Extract the [x, y] coordinate from the center of the cell holding the provided text.  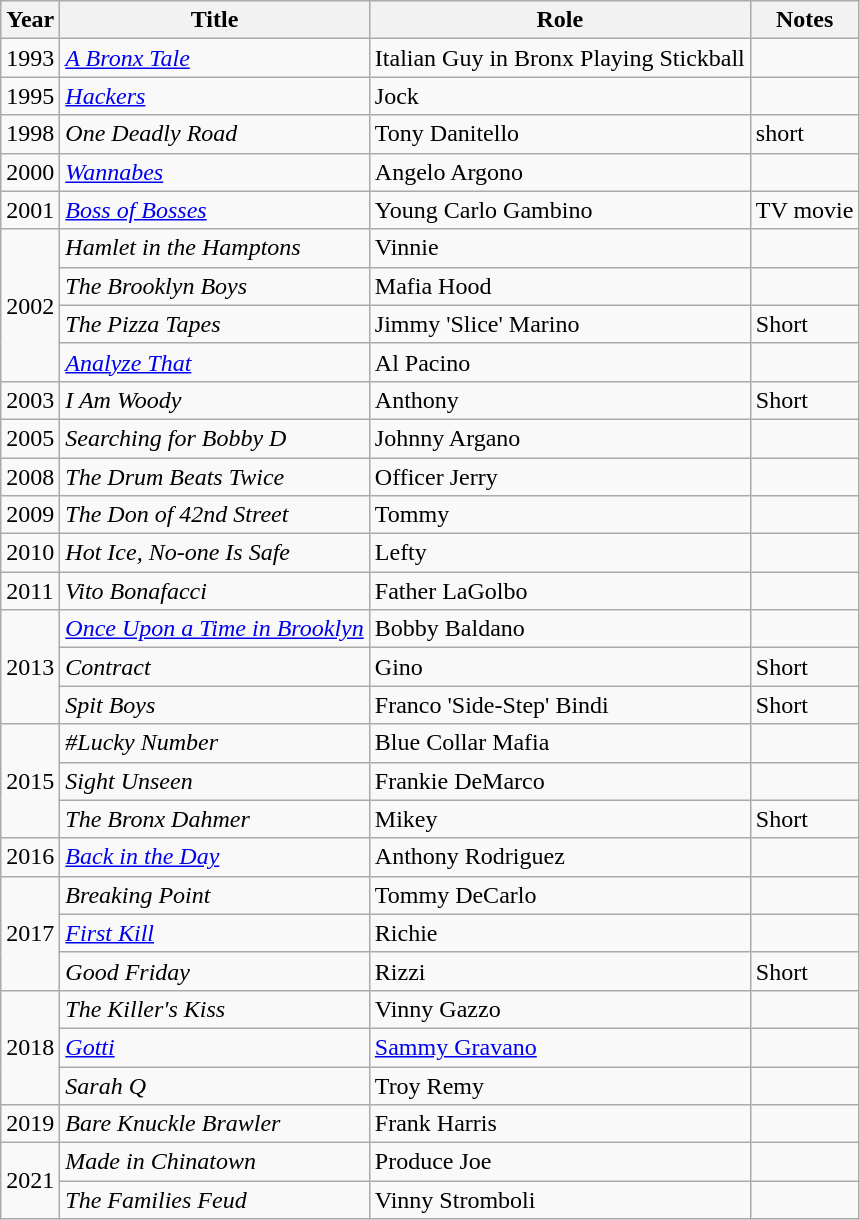
Searching for Bobby D [214, 438]
Vinny Stromboli [560, 1200]
Frank Harris [560, 1124]
The Don of 42nd Street [214, 515]
Made in Chinatown [214, 1162]
Analyze That [214, 362]
2011 [30, 591]
2021 [30, 1181]
Contract [214, 667]
Johnny Argano [560, 438]
2018 [30, 1047]
Al Pacino [560, 362]
Lefty [560, 553]
Father LaGolbo [560, 591]
The Killer's Kiss [214, 1009]
2002 [30, 305]
TV movie [804, 210]
#Lucky Number [214, 743]
Franco 'Side-Step' Bindi [560, 705]
Good Friday [214, 971]
2009 [30, 515]
Italian Guy in Bronx Playing Stickball [560, 58]
Back in the Day [214, 857]
Year [30, 20]
Vinnie [560, 248]
One Deadly Road [214, 134]
Notes [804, 20]
1998 [30, 134]
2005 [30, 438]
Role [560, 20]
1993 [30, 58]
Mikey [560, 819]
Blue Collar Mafia [560, 743]
Wannabes [214, 172]
The Pizza Tapes [214, 324]
Richie [560, 933]
2016 [30, 857]
Produce Joe [560, 1162]
Frankie DeMarco [560, 781]
2015 [30, 781]
Bobby Baldano [560, 629]
Rizzi [560, 971]
Hot Ice, No-one Is Safe [214, 553]
The Families Feud [214, 1200]
Sight Unseen [214, 781]
Tommy DeCarlo [560, 895]
Vinny Gazzo [560, 1009]
2003 [30, 400]
1995 [30, 96]
Anthony [560, 400]
Spit Boys [214, 705]
2010 [30, 553]
Officer Jerry [560, 477]
short [804, 134]
Jimmy 'Slice' Marino [560, 324]
2000 [30, 172]
Once Upon a Time in Brooklyn [214, 629]
2019 [30, 1124]
2001 [30, 210]
Jock [560, 96]
Sarah Q [214, 1085]
Bare Knuckle Brawler [214, 1124]
Tony Danitello [560, 134]
Hamlet in the Hamptons [214, 248]
2008 [30, 477]
The Brooklyn Boys [214, 286]
I Am Woody [214, 400]
Vito Bonafacci [214, 591]
The Drum Beats Twice [214, 477]
Gotti [214, 1047]
Young Carlo Gambino [560, 210]
Angelo Argono [560, 172]
Breaking Point [214, 895]
2017 [30, 933]
Sammy Gravano [560, 1047]
Boss of Bosses [214, 210]
Anthony Rodriguez [560, 857]
Troy Remy [560, 1085]
Hackers [214, 96]
Gino [560, 667]
2013 [30, 667]
Tommy [560, 515]
Mafia Hood [560, 286]
A Bronx Tale [214, 58]
The Bronx Dahmer [214, 819]
First Kill [214, 933]
Title [214, 20]
